Detect which cell encompasses the target text, then output its (x, y) center coordinate. 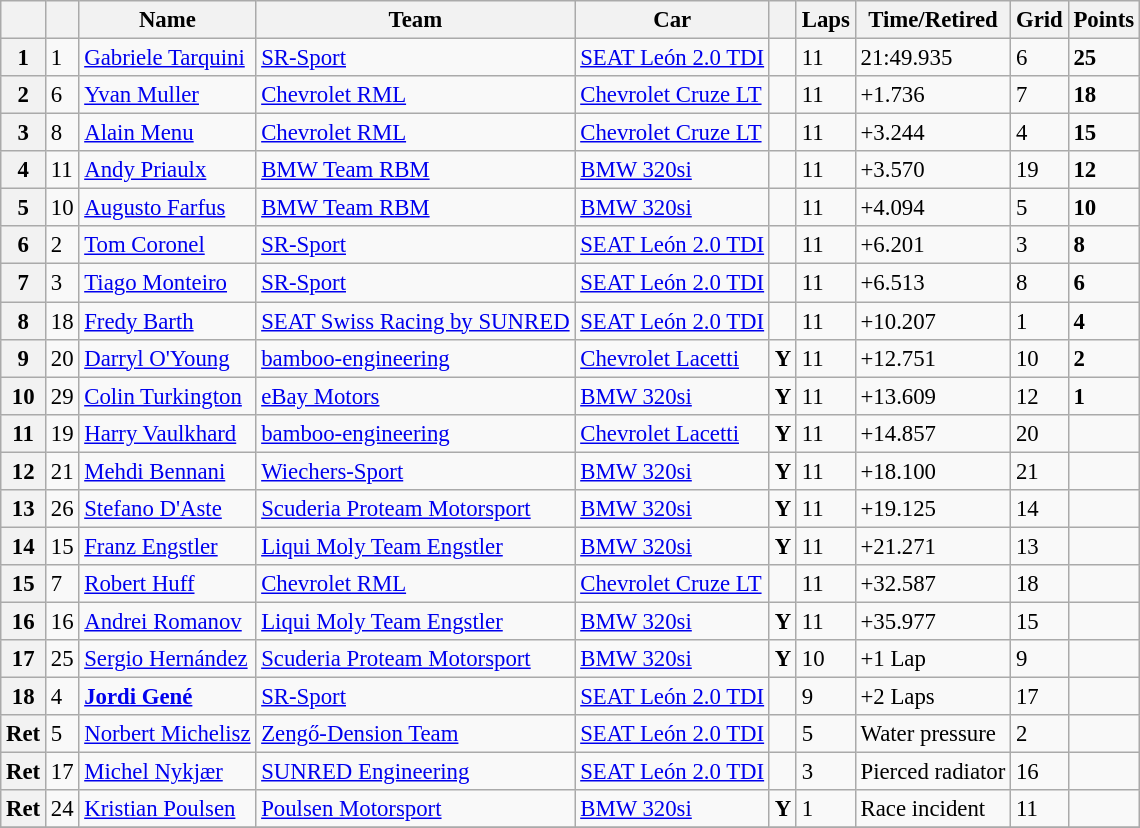
Yvan Muller (168, 95)
Franz Engstler (168, 546)
Michel Nykjær (168, 772)
Augusto Farfus (168, 208)
Grid (1040, 20)
+12.751 (932, 358)
SUNRED Engineering (416, 772)
eBay Motors (416, 396)
Car (672, 20)
Kristian Poulsen (168, 809)
+19.125 (932, 509)
Time/Retired (932, 20)
+3.244 (932, 133)
+6.201 (932, 245)
+3.570 (932, 170)
29 (62, 396)
Poulsen Motorsport (416, 809)
Colin Turkington (168, 396)
Andy Priaulx (168, 170)
+10.207 (932, 321)
Robert Huff (168, 584)
Andrei Romanov (168, 621)
Stefano D'Aste (168, 509)
Gabriele Tarquini (168, 58)
21:49.935 (932, 58)
+32.587 (932, 584)
SEAT Swiss Racing by SUNRED (416, 321)
+14.857 (932, 433)
Darryl O'Young (168, 358)
26 (62, 509)
Pierced radiator (932, 772)
+4.094 (932, 208)
+6.513 (932, 283)
Name (168, 20)
Team (416, 20)
Harry Vaulkhard (168, 433)
+35.977 (932, 621)
+13.609 (932, 396)
+1 Lap (932, 659)
Norbert Michelisz (168, 734)
+18.100 (932, 471)
Wiechers-Sport (416, 471)
Mehdi Bennani (168, 471)
Jordi Gené (168, 697)
Race incident (932, 809)
Zengő-Dension Team (416, 734)
Water pressure (932, 734)
+1.736 (932, 95)
Fredy Barth (168, 321)
Tom Coronel (168, 245)
Points (1104, 20)
+21.271 (932, 546)
+2 Laps (932, 697)
Sergio Hernández (168, 659)
24 (62, 809)
Tiago Monteiro (168, 283)
Laps (826, 20)
Alain Menu (168, 133)
